Scan for the cell matching the given text and deliver its (x, y) coordinate at center. 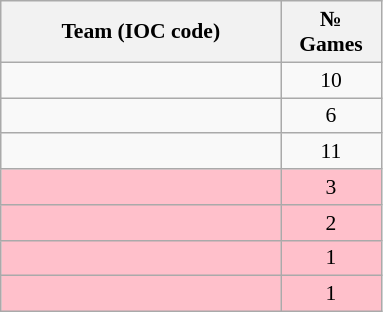
3 (331, 187)
10 (331, 80)
2 (331, 222)
№ Games (331, 32)
6 (331, 116)
11 (331, 151)
Team (IOC code) (141, 32)
